Extract the [x, y] coordinate from the center of the cell holding the provided text.  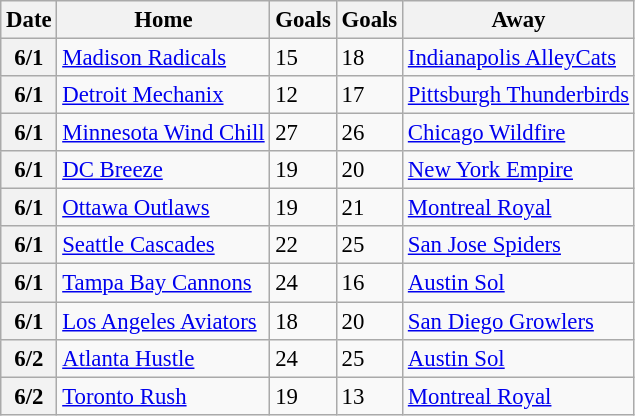
Madison Radicals [164, 58]
Los Angeles Aviators [164, 321]
22 [303, 245]
Atlanta Hustle [164, 358]
27 [303, 133]
DC Breeze [164, 170]
Toronto Rush [164, 396]
Indianapolis AlleyCats [519, 58]
Ottawa Outlaws [164, 208]
Seattle Cascades [164, 245]
San Diego Growlers [519, 321]
15 [303, 58]
Date [29, 20]
New York Empire [519, 170]
26 [369, 133]
17 [369, 95]
Tampa Bay Cannons [164, 283]
21 [369, 208]
12 [303, 95]
Chicago Wildfire [519, 133]
16 [369, 283]
Away [519, 20]
Home [164, 20]
Minnesota Wind Chill [164, 133]
San Jose Spiders [519, 245]
13 [369, 396]
Pittsburgh Thunderbirds [519, 95]
Detroit Mechanix [164, 95]
